Capture the cell that displays the provided text and extract its (x, y) central coordinate. 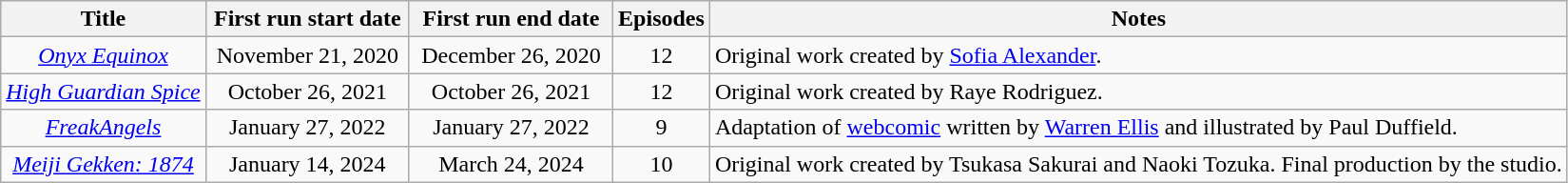
Original work created by Tsukasa Sakurai and Naoki Tozuka. Final production by the studio. (1138, 164)
November 21, 2020 (307, 55)
January 14, 2024 (307, 164)
First run end date (511, 19)
Adaptation of webcomic written by Warren Ellis and illustrated by Paul Duffield. (1138, 128)
Original work created by Raye Rodriguez. (1138, 91)
Meiji Gekken: 1874 (103, 164)
December 26, 2020 (511, 55)
High Guardian Spice (103, 91)
9 (662, 128)
Episodes (662, 19)
Original work created by Sofia Alexander. (1138, 55)
Notes (1138, 19)
Title (103, 19)
March 24, 2024 (511, 164)
Onyx Equinox (103, 55)
FreakAngels (103, 128)
10 (662, 164)
First run start date (307, 19)
